Capture the cell that displays the provided text and extract its (x, y) central coordinate. 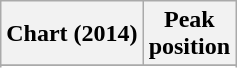
Peakposition (189, 34)
Chart (2014) (72, 34)
